Return the [X, Y] coordinate for the center point of the cell that contains the specified text.  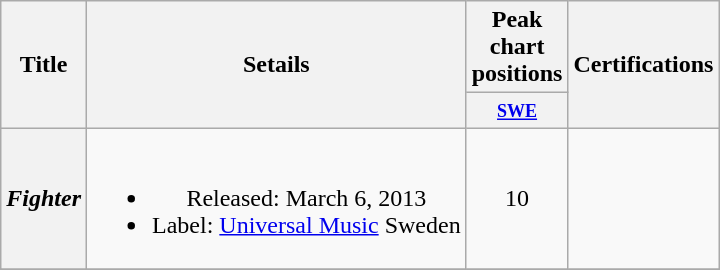
Title [44, 65]
Certifications [644, 65]
Setails [277, 65]
Peak chart positions [517, 47]
10 [517, 198]
Fighter [44, 198]
Released: March 6, 2013Label: Universal Music Sweden [277, 198]
SWE [517, 111]
